Return [x, y] of the center of cell containing provided text 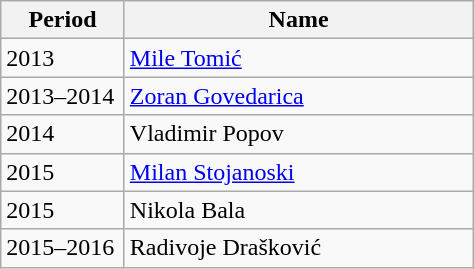
Radivoje Drašković [298, 248]
Zoran Govedarica [298, 96]
2013–2014 [63, 96]
Period [63, 20]
Milan Stojanoski [298, 172]
Mile Tomić [298, 58]
Vladimir Popov [298, 134]
2013 [63, 58]
2014 [63, 134]
Nikola Bala [298, 210]
2015–2016 [63, 248]
Name [298, 20]
